For the text-containing cell, return its midpoint in [X, Y] coordinate format. 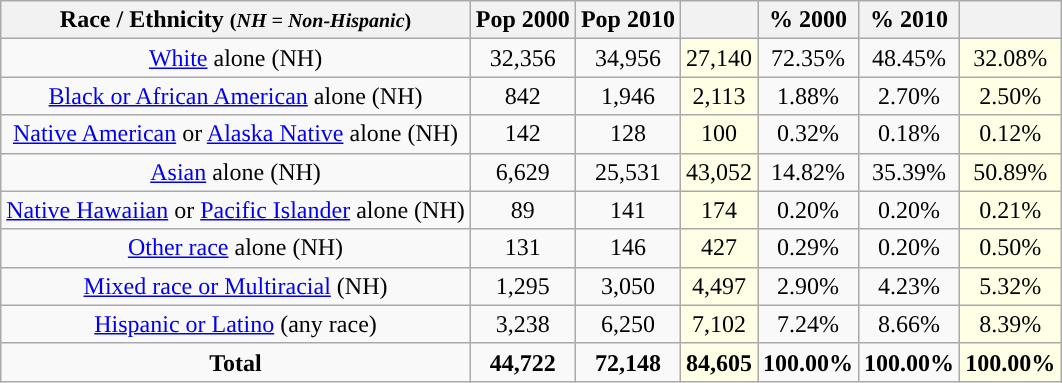
7,102 [718, 324]
8.66% [910, 324]
2.90% [808, 286]
141 [628, 210]
4,497 [718, 286]
Mixed race or Multiracial (NH) [236, 286]
Race / Ethnicity (NH = Non-Hispanic) [236, 20]
84,605 [718, 362]
25,531 [628, 172]
6,629 [522, 172]
32,356 [522, 58]
Total [236, 362]
0.18% [910, 134]
1,295 [522, 286]
0.32% [808, 134]
43,052 [718, 172]
1,946 [628, 96]
14.82% [808, 172]
3,050 [628, 286]
100 [718, 134]
0.21% [1010, 210]
3,238 [522, 324]
142 [522, 134]
89 [522, 210]
174 [718, 210]
50.89% [1010, 172]
131 [522, 248]
34,956 [628, 58]
Native American or Alaska Native alone (NH) [236, 134]
Native Hawaiian or Pacific Islander alone (NH) [236, 210]
0.29% [808, 248]
Pop 2010 [628, 20]
32.08% [1010, 58]
4.23% [910, 286]
72,148 [628, 362]
Pop 2000 [522, 20]
0.12% [1010, 134]
% 2010 [910, 20]
5.32% [1010, 286]
48.45% [910, 58]
146 [628, 248]
27,140 [718, 58]
2.50% [1010, 96]
% 2000 [808, 20]
1.88% [808, 96]
44,722 [522, 362]
72.35% [808, 58]
842 [522, 96]
White alone (NH) [236, 58]
Other race alone (NH) [236, 248]
7.24% [808, 324]
2,113 [718, 96]
Hispanic or Latino (any race) [236, 324]
35.39% [910, 172]
8.39% [1010, 324]
427 [718, 248]
2.70% [910, 96]
128 [628, 134]
Black or African American alone (NH) [236, 96]
6,250 [628, 324]
0.50% [1010, 248]
Asian alone (NH) [236, 172]
